Locate the cell with the specified text and output its [x, y] center coordinate. 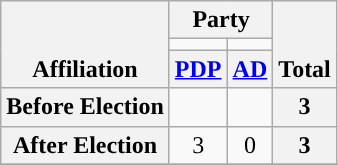
Total [305, 44]
AD [250, 69]
PDP [198, 69]
Affiliation [86, 44]
Party [220, 20]
0 [250, 145]
Before Election [86, 107]
After Election [86, 145]
